Capture the cell that displays the provided text and extract its (x, y) central coordinate. 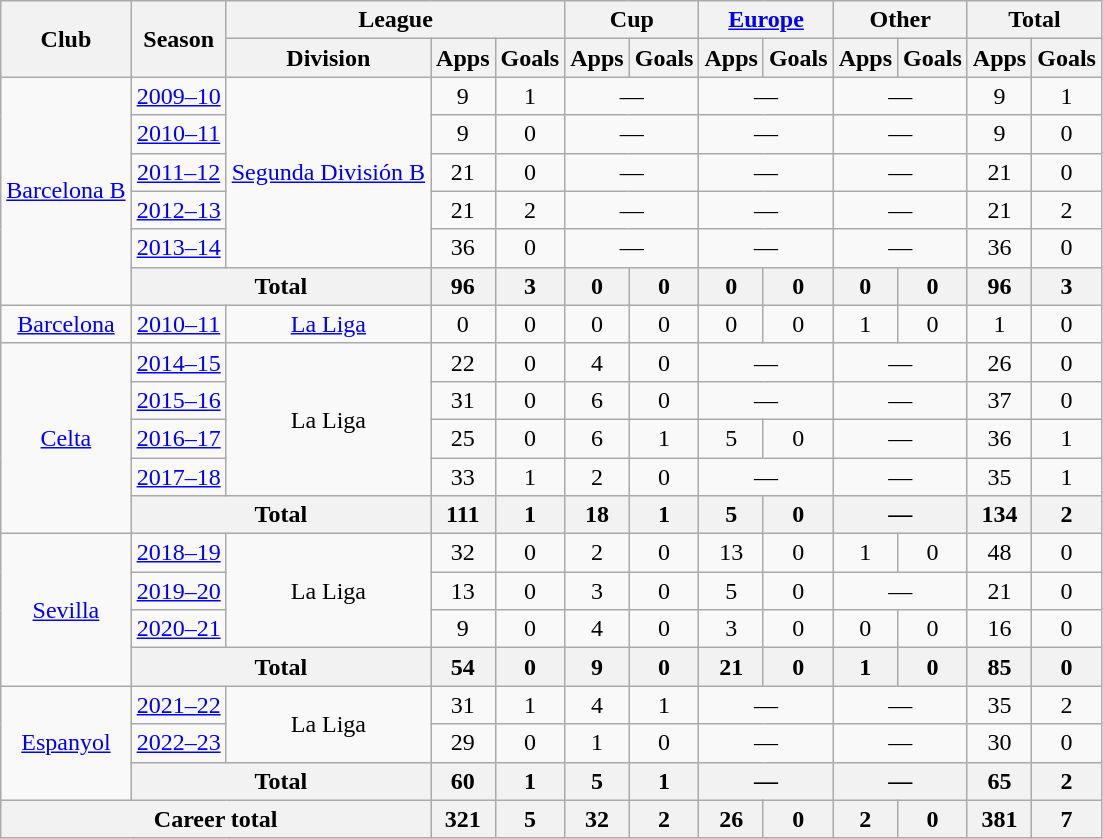
16 (999, 629)
85 (999, 667)
65 (999, 781)
25 (463, 438)
134 (999, 515)
30 (999, 743)
111 (463, 515)
Celta (66, 438)
Europe (766, 20)
2022–23 (178, 743)
Espanyol (66, 743)
33 (463, 477)
Cup (632, 20)
48 (999, 553)
2019–20 (178, 591)
2011–12 (178, 172)
2009–10 (178, 96)
Segunda División B (328, 172)
2012–13 (178, 210)
Career total (216, 819)
Barcelona (66, 324)
2015–16 (178, 400)
29 (463, 743)
381 (999, 819)
54 (463, 667)
321 (463, 819)
Sevilla (66, 610)
2020–21 (178, 629)
2017–18 (178, 477)
Other (900, 20)
60 (463, 781)
League (396, 20)
2014–15 (178, 362)
Barcelona B (66, 191)
22 (463, 362)
7 (1067, 819)
Season (178, 39)
Division (328, 58)
2016–17 (178, 438)
2021–22 (178, 705)
2013–14 (178, 248)
37 (999, 400)
Club (66, 39)
18 (597, 515)
2018–19 (178, 553)
